Identify which cell holds the provided text, then report its [X, Y] central coordinate. 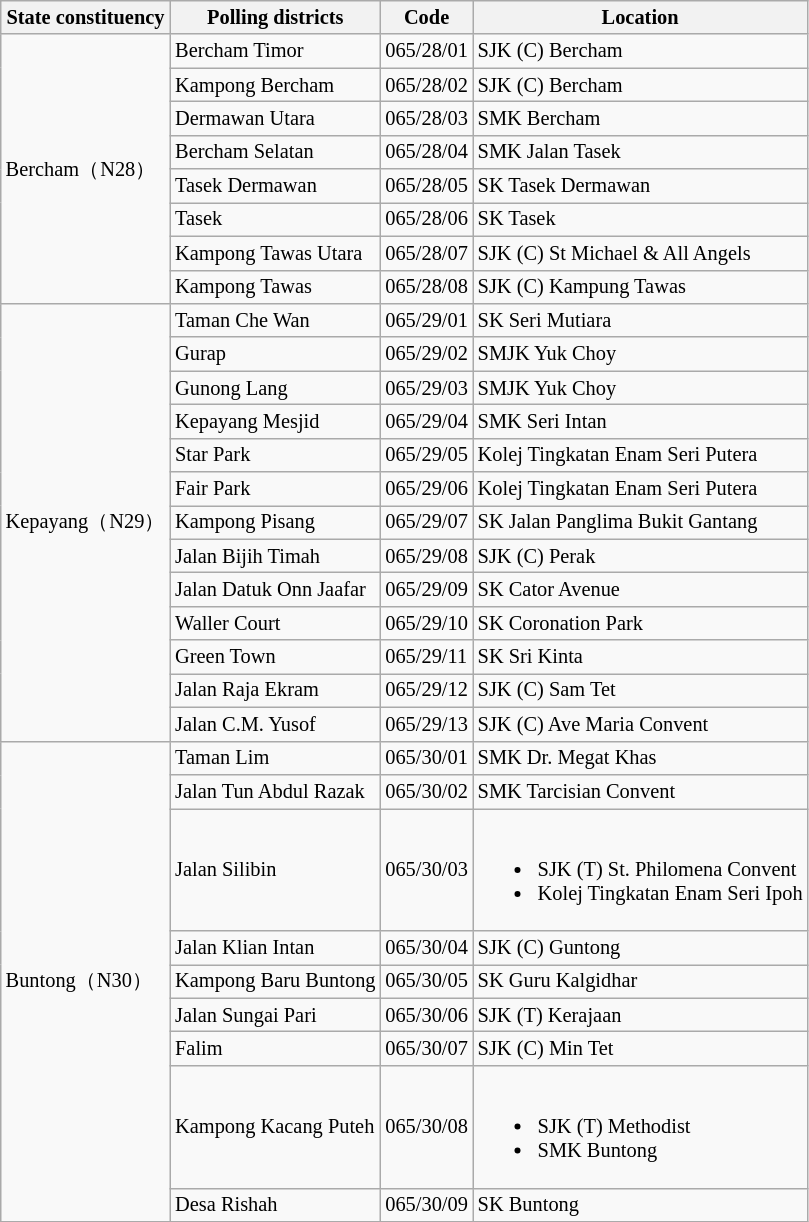
SJK (T) Kerajaan [640, 1015]
Tasek Dermawan [275, 186]
065/29/11 [426, 657]
065/30/09 [426, 1205]
Jalan Bijih Timah [275, 556]
065/28/05 [426, 186]
Star Park [275, 455]
065/30/04 [426, 948]
Gurap [275, 354]
065/30/08 [426, 1126]
SJK (C) Ave Maria Convent [640, 724]
Location [640, 17]
Jalan Silibin [275, 869]
Kepayang（N29） [86, 522]
Code [426, 17]
SK Buntong [640, 1205]
Kampong Kacang Puteh [275, 1126]
Jalan C.M. Yusof [275, 724]
SJK (C) Kampung Tawas [640, 287]
Fair Park [275, 489]
065/29/08 [426, 556]
Taman Che Wan [275, 320]
Kampong Pisang [275, 522]
Jalan Raja Ekram [275, 690]
065/30/05 [426, 981]
SK Cator Avenue [640, 589]
Jalan Klian Intan [275, 948]
SJK (C) Sam Tet [640, 690]
065/28/03 [426, 118]
Kampong Tawas Utara [275, 253]
065/30/01 [426, 758]
SK Guru Kalgidhar [640, 981]
Jalan Datuk Onn Jaafar [275, 589]
065/30/07 [426, 1049]
SK Jalan Panglima Bukit Gantang [640, 522]
SK Coronation Park [640, 623]
Jalan Tun Abdul Razak [275, 791]
065/29/05 [426, 455]
065/29/04 [426, 421]
SJK (C) Guntong [640, 948]
Kampong Bercham [275, 85]
065/29/07 [426, 522]
SJK (T) MethodistSMK Buntong [640, 1126]
Falim [275, 1049]
065/28/02 [426, 85]
Buntong（N30） [86, 981]
Bercham Timor [275, 51]
SK Tasek Dermawan [640, 186]
SK Tasek [640, 219]
Bercham（N28） [86, 168]
Kampong Baru Buntong [275, 981]
SJK (C) Min Tet [640, 1049]
SMK Tarcisian Convent [640, 791]
065/29/09 [426, 589]
Waller Court [275, 623]
Dermawan Utara [275, 118]
065/28/01 [426, 51]
SMK Dr. Megat Khas [640, 758]
Gunong Lang [275, 388]
Green Town [275, 657]
SMK Seri Intan [640, 421]
Polling districts [275, 17]
065/29/02 [426, 354]
Taman Lim [275, 758]
Kepayang Mesjid [275, 421]
065/30/03 [426, 869]
065/28/07 [426, 253]
Kampong Tawas [275, 287]
State constituency [86, 17]
SK Seri Mutiara [640, 320]
065/30/06 [426, 1015]
065/29/03 [426, 388]
SJK (C) St Michael & All Angels [640, 253]
Bercham Selatan [275, 152]
Jalan Sungai Pari [275, 1015]
065/29/06 [426, 489]
Desa Rishah [275, 1205]
SJK (C) Perak [640, 556]
Tasek [275, 219]
065/29/10 [426, 623]
065/29/01 [426, 320]
SK Sri Kinta [640, 657]
065/29/12 [426, 690]
SMK Jalan Tasek [640, 152]
SMK Bercham [640, 118]
065/30/02 [426, 791]
SJK (T) St. Philomena ConventKolej Tingkatan Enam Seri Ipoh [640, 869]
065/28/06 [426, 219]
065/28/08 [426, 287]
065/28/04 [426, 152]
065/29/13 [426, 724]
